Output the [x, y] coordinate of the center of the cell containing the given text.  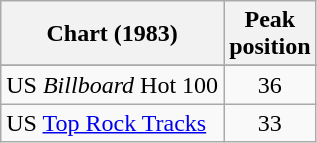
US Top Rock Tracks [112, 123]
Chart (1983) [112, 34]
Peakposition [270, 34]
33 [270, 123]
US Billboard Hot 100 [112, 85]
36 [270, 85]
